Return (x, y) of the center of cell containing provided text 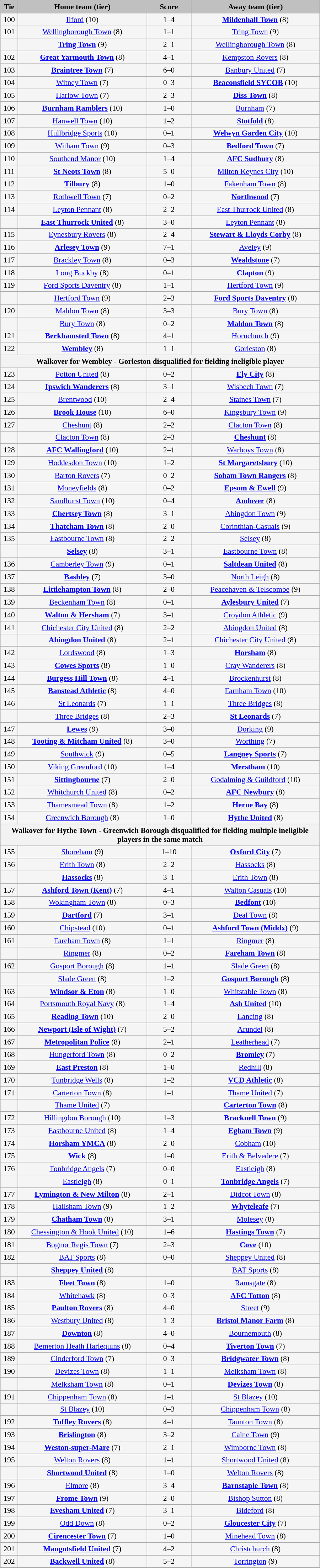
201 (9, 1549)
115 (9, 235)
Croydon Athletic (9) (255, 615)
Gloucester City (7) (255, 1524)
Great Yarmouth Town (8) (82, 58)
Brackley Town (8) (82, 260)
Portsmouth Royal Navy (8) (82, 1004)
128 (9, 450)
Barton Rovers (7) (82, 475)
177 (9, 1194)
Mildenhall Town (8) (255, 20)
Frome Town (9) (82, 1498)
166 (9, 1030)
193 (9, 1435)
Andover (8) (255, 501)
176 (9, 1169)
Wisbech Town (7) (255, 387)
Ramsgate (8) (255, 1283)
138 (9, 590)
182 (9, 1258)
Bromley (7) (255, 1055)
Downton (8) (82, 1334)
Hillingdon Borough (10) (82, 1118)
Wick (8) (82, 1156)
Shoreham (9) (82, 852)
Worthing (7) (255, 742)
172 (9, 1118)
Cirencester Town (7) (82, 1536)
196 (9, 1485)
Hailsham Town (9) (82, 1207)
170 (9, 1080)
121 (9, 336)
1–6 (169, 1232)
Molesey (8) (255, 1219)
Diss Town (8) (255, 96)
136 (9, 564)
162 (9, 966)
Abingdon Town (9) (255, 514)
Mangotsfield United (7) (82, 1549)
St Neots Town (8) (82, 171)
165 (9, 1017)
Beckenham Town (8) (82, 602)
106 (9, 108)
Minehead Town (8) (255, 1536)
Elmore (8) (82, 1485)
Chertsey Town (8) (82, 514)
175 (9, 1156)
100 (9, 20)
Chipstead (10) (82, 928)
199 (9, 1524)
Christchurch (8) (255, 1549)
Epsom & Ewell (9) (255, 488)
Odd Down (8) (82, 1524)
Merstham (10) (255, 767)
180 (9, 1232)
Chessington & Hook United (10) (82, 1232)
Dorking (9) (255, 729)
194 (9, 1447)
Ashford Town (Middx) (9) (255, 928)
Backwell United (8) (82, 1562)
Bristol Manor Farm (8) (255, 1321)
Bournemouth (8) (255, 1334)
Sittingbourne (7) (82, 780)
Paulton Rovers (8) (82, 1308)
3–2 (169, 1435)
Chatham Town (8) (82, 1219)
Reading Town (10) (82, 1017)
202 (9, 1562)
Whitchurch United (8) (82, 792)
123 (9, 374)
Potton United (8) (82, 374)
167 (9, 1042)
Corinthian-Casuals (9) (255, 526)
Ipswich Wanderers (8) (82, 387)
Cove (10) (255, 1245)
Hoddesdon Town (10) (82, 463)
Kempston Rovers (8) (255, 58)
101 (9, 32)
161 (9, 941)
Cowes Sports (8) (82, 666)
Aylesbury United (7) (255, 602)
Fleet Town (8) (82, 1283)
Walton Casuals (10) (255, 890)
Hungerford Town (8) (82, 1055)
134 (9, 526)
173 (9, 1131)
Ashford Town (Kent) (7) (82, 890)
Tunbridge Wells (8) (82, 1080)
Egham Town (9) (255, 1131)
Milton Keynes City (10) (255, 171)
Hythe United (8) (255, 818)
133 (9, 514)
0–5 (169, 754)
Staines Town (7) (255, 400)
102 (9, 58)
132 (9, 501)
AFC Sudbury (8) (255, 159)
Arundel (8) (255, 1030)
130 (9, 475)
152 (9, 792)
155 (9, 852)
198 (9, 1511)
184 (9, 1296)
141 (9, 628)
143 (9, 666)
Moneyfields (8) (82, 488)
113 (9, 197)
Horsham YMCA (8) (82, 1143)
Viking Greenford (10) (82, 767)
Bishop Sutton (8) (255, 1498)
Windsor & Eton (8) (82, 992)
183 (9, 1283)
Bashley (7) (82, 577)
185 (9, 1308)
110 (9, 159)
Barnstaple Town (8) (255, 1485)
Tie (9, 7)
Wembley (8) (82, 349)
Deal Town (8) (255, 915)
Clapton (9) (255, 273)
108 (9, 133)
Taunton Town (8) (255, 1422)
Thamesmead Town (8) (82, 805)
137 (9, 577)
144 (9, 678)
142 (9, 653)
Littlehampton Town (8) (82, 590)
Whitstable Town (8) (255, 992)
St Margaretsbury (10) (255, 463)
Home team (tier) (82, 7)
Welwyn Garden City (10) (255, 133)
Banbury United (7) (255, 70)
Braintree Town (7) (82, 70)
126 (9, 412)
Witham Town (9) (82, 146)
Stotfold (8) (255, 121)
Herne Bay (8) (255, 805)
Witney Town (7) (82, 83)
168 (9, 1055)
122 (9, 349)
179 (9, 1219)
Brentwood (10) (82, 400)
Ash United (10) (255, 1004)
Walkover for Hythe Town - Greenwich Borough disqualified for fielding multiple ineligible players in the same match (160, 835)
145 (9, 691)
Langney Sports (7) (255, 754)
Soham Town Rangers (8) (255, 475)
Erith & Belvedere (7) (255, 1156)
4–2 (169, 1549)
Eynesbury Rovers (8) (82, 235)
Hanwell Town (10) (82, 121)
Camberley Town (9) (82, 564)
1–10 (169, 852)
Burnham Ramblers (10) (82, 108)
112 (9, 184)
Stewart & Lloyds Corby (8) (255, 235)
Whyteleafe (7) (255, 1207)
191 (9, 1397)
Rothwell Town (7) (82, 197)
114 (9, 209)
Away team (tier) (255, 7)
158 (9, 903)
Greenwich Borough (8) (82, 818)
124 (9, 387)
Bemerton Heath Harlequins (8) (82, 1346)
135 (9, 539)
Banstead Athletic (8) (82, 691)
197 (9, 1498)
Cinderford Town (7) (82, 1359)
Wimborne Town (8) (255, 1447)
125 (9, 400)
189 (9, 1359)
Ely City (8) (255, 374)
174 (9, 1143)
192 (9, 1422)
Evesham United (7) (82, 1511)
131 (9, 488)
Burgess Hill Town (8) (82, 678)
Southwick (9) (82, 754)
AFC Wallingford (10) (82, 450)
Kingsbury Town (9) (255, 412)
East Preston (8) (82, 1068)
Farnham Town (10) (255, 691)
127 (9, 425)
Redhill (8) (255, 1068)
149 (9, 754)
109 (9, 146)
Torrington (9) (255, 1562)
Beaconsfield SYCOB (10) (255, 83)
3–3 (169, 311)
Walkover for Wembley - Gorleston disqualified for fielding ineligible player (160, 362)
Score (169, 7)
190 (9, 1372)
186 (9, 1321)
Bridgwater Town (8) (255, 1359)
AFC Newbury (8) (255, 792)
Bracknell Town (9) (255, 1118)
Leatherhead (7) (255, 1042)
181 (9, 1245)
Whitehawk (8) (82, 1296)
Brislington (8) (82, 1435)
Fakenham Town (8) (255, 184)
Lymington & New Milton (8) (82, 1194)
157 (9, 890)
Bognor Regis Town (7) (82, 1245)
Calne Town (9) (255, 1435)
Oxford City (7) (255, 852)
147 (9, 729)
195 (9, 1460)
160 (9, 928)
Tuffley Rovers (8) (82, 1422)
Peacehaven & Telscombe (9) (255, 590)
Lordswood (8) (82, 653)
Hullbridge Sports (10) (82, 133)
Brockenhurst (8) (255, 678)
Warboys Town (8) (255, 450)
188 (9, 1346)
Bideford (8) (255, 1511)
150 (9, 767)
Brook House (10) (82, 412)
169 (9, 1068)
VCD Athletic (8) (255, 1080)
164 (9, 1004)
Tooting & Mitcham United (8) (82, 742)
Horsham (8) (255, 653)
7–1 (169, 248)
105 (9, 96)
118 (9, 273)
Saltdean United (8) (255, 564)
Hornchurch (9) (255, 336)
156 (9, 865)
120 (9, 311)
Burnham (7) (255, 108)
163 (9, 992)
Dartford (7) (82, 915)
Southend Manor (10) (82, 159)
153 (9, 805)
129 (9, 463)
Godalming & Guildford (10) (255, 780)
Newport (Isle of Wight) (7) (82, 1030)
Arlesey Town (9) (82, 248)
140 (9, 615)
Long Buckby (8) (82, 273)
Lancing (8) (255, 1017)
103 (9, 70)
Walton & Hersham (7) (82, 615)
Northwood (7) (255, 197)
107 (9, 121)
Weston-super-Mare (7) (82, 1447)
AFC Totton (8) (255, 1296)
3–4 (169, 1485)
Lewes (9) (82, 729)
Bedfont (10) (255, 903)
Cobham (10) (255, 1143)
Aveley (9) (255, 248)
116 (9, 248)
111 (9, 171)
139 (9, 602)
178 (9, 1207)
Tiverton Town (7) (255, 1346)
171 (9, 1093)
Wealdstone (7) (255, 260)
North Leigh (8) (255, 577)
Bedford Town (7) (255, 146)
Metropolitan Police (8) (82, 1042)
Cray Wanderers (8) (255, 666)
117 (9, 260)
148 (9, 742)
Ilford (10) (82, 20)
Tilbury (8) (82, 184)
5–0 (169, 171)
151 (9, 780)
200 (9, 1536)
Thatcham Town (8) (82, 526)
Berkhamsted Town (8) (82, 336)
187 (9, 1334)
Didcot Town (8) (255, 1194)
Gorleston (8) (255, 349)
Westbury United (8) (82, 1321)
154 (9, 818)
119 (9, 286)
146 (9, 704)
Harlow Town (7) (82, 96)
159 (9, 915)
Sandhurst Town (10) (82, 501)
Hastings Town (7) (255, 1232)
Eastbourne United (8) (82, 1131)
104 (9, 83)
Street (9) (255, 1308)
Wokingham Town (8) (82, 903)
